Scan for the cell matching the given text and deliver its (X, Y) coordinate at center. 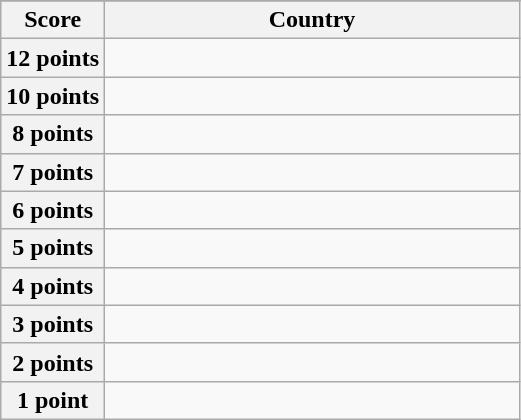
4 points (53, 286)
6 points (53, 210)
1 point (53, 400)
5 points (53, 248)
8 points (53, 134)
12 points (53, 58)
2 points (53, 362)
7 points (53, 172)
10 points (53, 96)
Score (53, 20)
3 points (53, 324)
Country (312, 20)
